Determine the (x, y) coordinate at the center of the cell enclosing the given text.  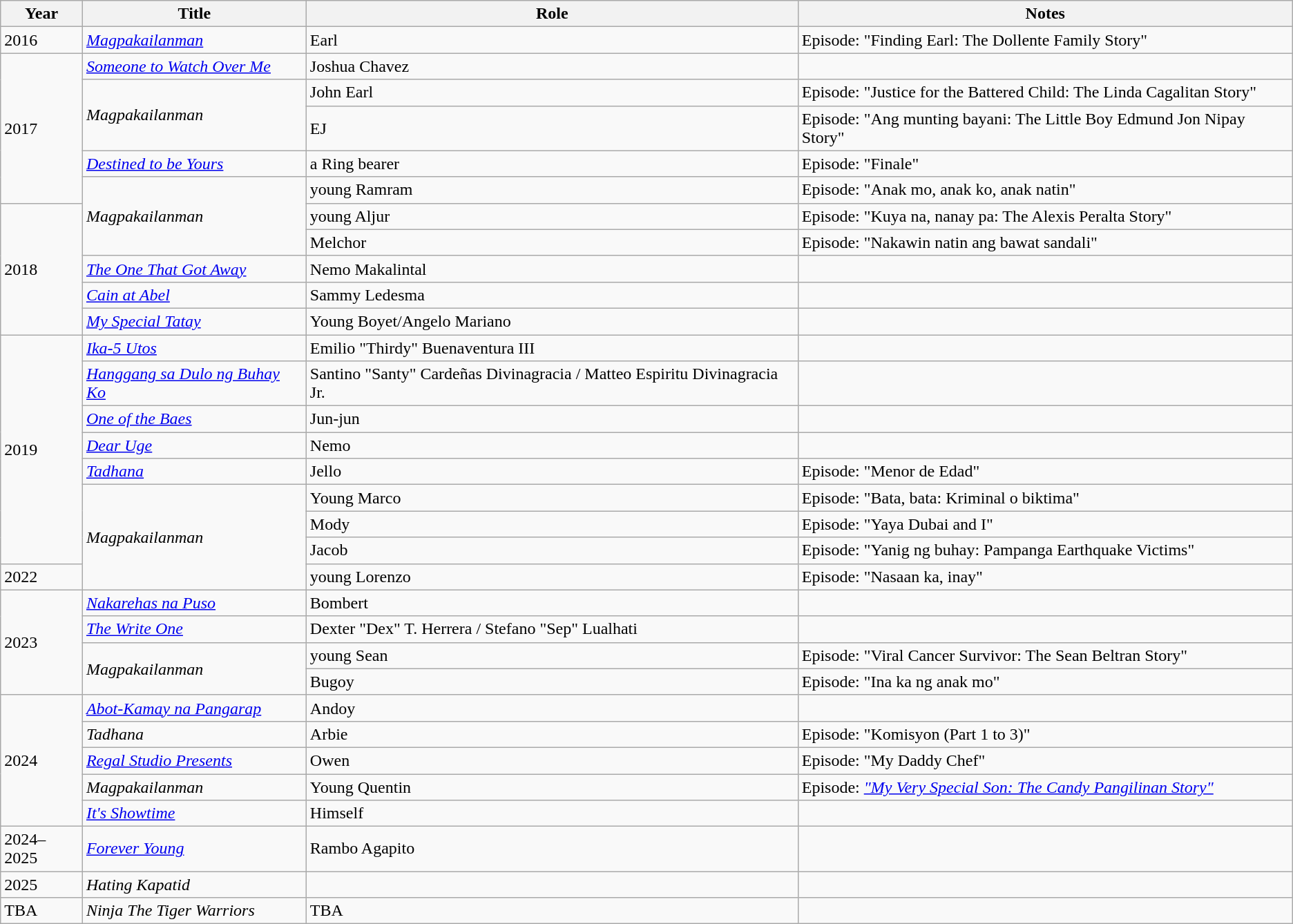
Nemo (552, 445)
2023 (41, 642)
Bugoy (552, 682)
Episode: "Yaya Dubai and I" (1045, 524)
2022 (41, 577)
Episode: "Bata, bata: Kriminal o biktima" (1045, 498)
2016 (41, 40)
Episode: "Finding Earl: The Dollente Family Story" (1045, 40)
Cain at Abel (194, 295)
Dexter "Dex" T. Herrera / Stefano "Sep" Lualhati (552, 629)
Young Quentin (552, 787)
Ninja The Tiger Warriors (194, 911)
Episode: "Komisyon (Part 1 to 3)" (1045, 734)
Nemo Makalintal (552, 269)
Abot-Kamay na Pangarap (194, 708)
Andoy (552, 708)
Someone to Watch Over Me (194, 66)
Mody (552, 524)
Episode: "Anak mo, anak ko, anak natin" (1045, 190)
Episode: "Nasaan ka, inay" (1045, 577)
Owen (552, 760)
Episode: "My Very Special Son: The Candy Pangilinan Story" (1045, 787)
Title (194, 14)
Young Boyet/Angelo Mariano (552, 321)
Episode: "Yanig ng buhay: Pampanga Earthquake Victims" (1045, 550)
Episode: "Viral Cancer Survivor: The Sean Beltran Story" (1045, 655)
Hanggang sa Dulo ng Buhay Ko (194, 384)
young Ramram (552, 190)
Santino "Santy" Cardeñas Divinagracia / Matteo Espiritu Divinagracia Jr. (552, 384)
Episode: "Ina ka ng anak mo" (1045, 682)
Jun-jun (552, 419)
young Aljur (552, 216)
Forever Young (194, 849)
Episode: "Nakawin natin ang bawat sandali" (1045, 242)
Destined to be Yours (194, 164)
Episode: "My Daddy Chef" (1045, 760)
Hating Kapatid (194, 885)
John Earl (552, 93)
Emilio "Thirdy" Buenaventura III (552, 347)
a Ring bearer (552, 164)
Jacob (552, 550)
Year (41, 14)
young Lorenzo (552, 577)
The One That Got Away (194, 269)
Jello (552, 472)
2024–2025 (41, 849)
2018 (41, 269)
Sammy Ledesma (552, 295)
EJ (552, 128)
Joshua Chavez (552, 66)
Episode: "Finale" (1045, 164)
Notes (1045, 14)
Role (552, 14)
2024 (41, 760)
Bombert (552, 603)
Himself (552, 814)
Episode: "Justice for the Battered Child: The Linda Cagalitan Story" (1045, 93)
My Special Tatay (194, 321)
The Write One (194, 629)
Ika-5 Utos (194, 347)
Earl (552, 40)
Nakarehas na Puso (194, 603)
young Sean (552, 655)
One of the Baes (194, 419)
2019 (41, 449)
2017 (41, 128)
Regal Studio Presents (194, 760)
Arbie (552, 734)
Episode: "Kuya na, nanay pa: The Alexis Peralta Story" (1045, 216)
Rambo Agapito (552, 849)
Young Marco (552, 498)
It's Showtime (194, 814)
Melchor (552, 242)
Dear Uge (194, 445)
2025 (41, 885)
Episode: "Ang munting bayani: The Little Boy Edmund Jon Nipay Story" (1045, 128)
Episode: "Menor de Edad" (1045, 472)
